Find where the given text appears and provide that cell's center as [X, Y] coordinate. 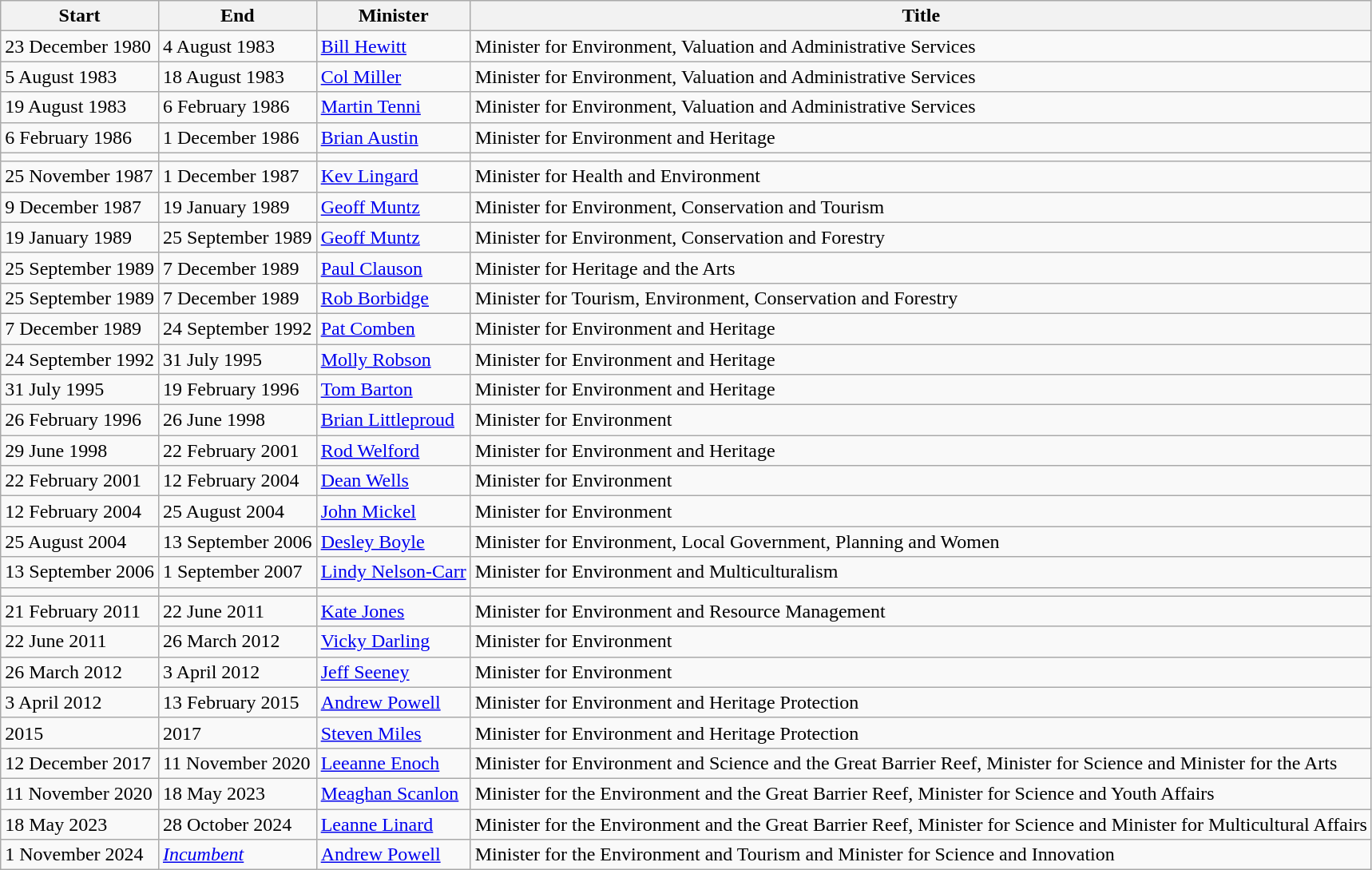
Minister for the Environment and Tourism and Minister for Science and Innovation [921, 855]
Minister [393, 16]
Kate Jones [393, 611]
26 June 1998 [237, 420]
18 August 1983 [237, 77]
Start [80, 16]
Leeanne Enoch [393, 763]
Incumbent [237, 855]
Martin Tenni [393, 107]
Desley Boyle [393, 542]
28 October 2024 [237, 824]
21 February 2011 [80, 611]
Rod Welford [393, 451]
1 December 1986 [237, 137]
1 November 2024 [80, 855]
Lindy Nelson-Carr [393, 572]
13 February 2015 [237, 702]
Leanne Linard [393, 824]
Molly Robson [393, 359]
Bill Hewitt [393, 46]
25 November 1987 [80, 177]
Minister for Environment and Resource Management [921, 611]
Minister for Environment and Science and the Great Barrier Reef, Minister for Science and Minister for the Arts [921, 763]
Minister for Environment, Local Government, Planning and Women [921, 542]
Tom Barton [393, 390]
19 August 1983 [80, 107]
Minister for Environment, Conservation and Tourism [921, 207]
Paul Clauson [393, 268]
End [237, 16]
29 June 1998 [80, 451]
Minister for the Environment and the Great Barrier Reef, Minister for Science and Minister for Multicultural Affairs [921, 824]
Vicky Darling [393, 642]
Minister for Heritage and the Arts [921, 268]
Minister for Environment, Conservation and Forestry [921, 237]
Title [921, 16]
Pat Comben [393, 328]
19 February 1996 [237, 390]
Dean Wells [393, 481]
John Mickel [393, 511]
1 December 1987 [237, 177]
Minister for Tourism, Environment, Conservation and Forestry [921, 298]
26 February 1996 [80, 420]
4 August 1983 [237, 46]
5 August 1983 [80, 77]
Kev Lingard [393, 177]
1 September 2007 [237, 572]
Brian Littleproud [393, 420]
2015 [80, 733]
Minister for Health and Environment [921, 177]
Col Miller [393, 77]
2017 [237, 733]
23 December 1980 [80, 46]
Rob Borbidge [393, 298]
9 December 1987 [80, 207]
Meaghan Scanlon [393, 793]
Minister for the Environment and the Great Barrier Reef, Minister for Science and Youth Affairs [921, 793]
Brian Austin [393, 137]
Steven Miles [393, 733]
Minister for Environment and Multiculturalism [921, 572]
Jeff Seeney [393, 672]
12 December 2017 [80, 763]
